Provide the [x, y] coordinate of the cell's center where the given text is located.  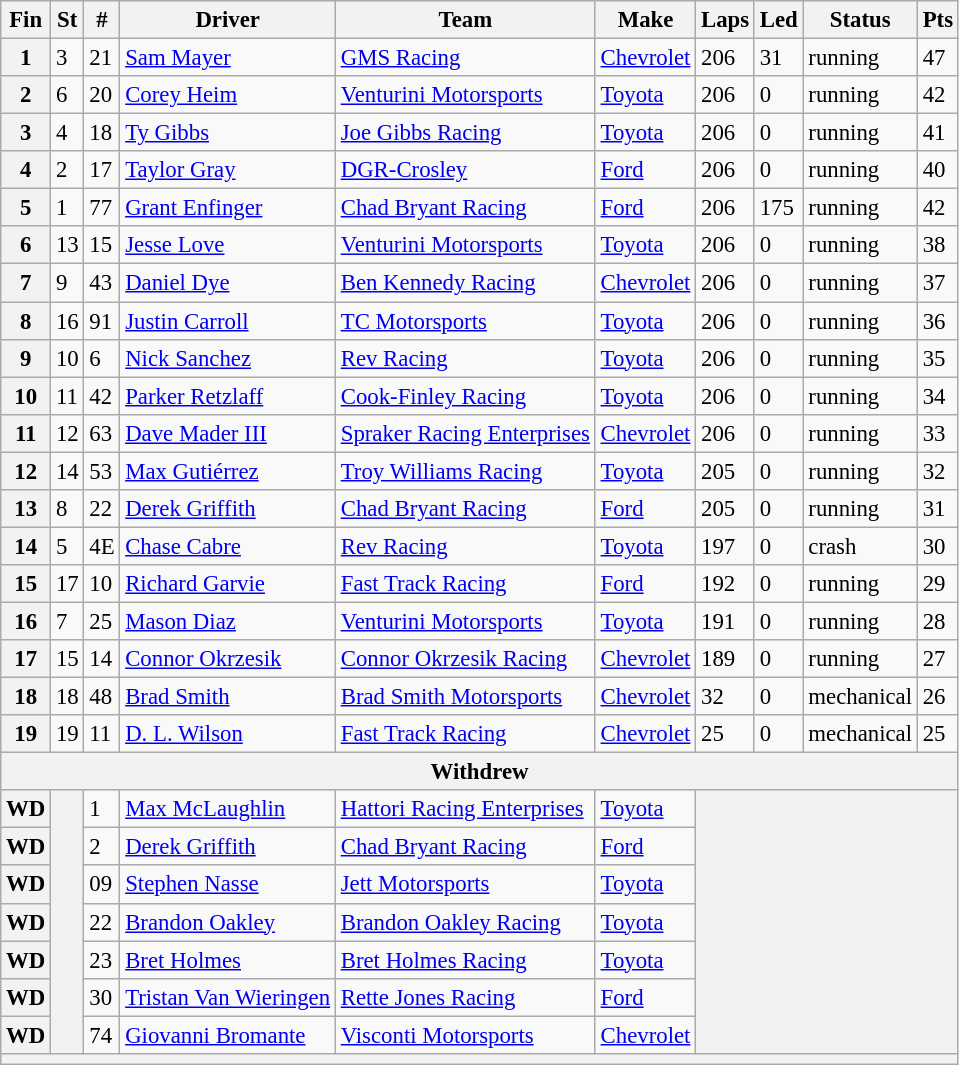
09 [102, 885]
Giovanni Bromante [228, 1035]
43 [102, 283]
192 [726, 584]
191 [726, 621]
Led [778, 20]
Sam Mayer [228, 58]
197 [726, 546]
175 [778, 208]
27 [938, 659]
Jesse Love [228, 245]
Grant Enfinger [228, 208]
GMS Racing [465, 58]
38 [938, 245]
Team [465, 20]
Joe Gibbs Racing [465, 133]
23 [102, 960]
35 [938, 358]
Stephen Nasse [228, 885]
Brad Smith [228, 697]
41 [938, 133]
4E [102, 546]
Brandon Oakley [228, 922]
Make [645, 20]
Visconti Motorsports [465, 1035]
Laps [726, 20]
Cook-Finley Racing [465, 396]
DGR-Crosley [465, 170]
36 [938, 321]
Taylor Gray [228, 170]
74 [102, 1035]
77 [102, 208]
Max McLaughlin [228, 809]
Corey Heim [228, 95]
63 [102, 433]
Status [860, 20]
34 [938, 396]
Parker Retzlaff [228, 396]
Driver [228, 20]
Connor Okrzesik [228, 659]
Nick Sanchez [228, 358]
21 [102, 58]
Mason Diaz [228, 621]
53 [102, 471]
Fin [26, 20]
40 [938, 170]
Chase Cabre [228, 546]
Withdrew [480, 772]
91 [102, 321]
Ben Kennedy Racing [465, 283]
Connor Okrzesik Racing [465, 659]
Bret Holmes Racing [465, 960]
Spraker Racing Enterprises [465, 433]
Tristan Van Wieringen [228, 997]
# [102, 20]
TC Motorsports [465, 321]
Bret Holmes [228, 960]
47 [938, 58]
28 [938, 621]
Hattori Racing Enterprises [465, 809]
37 [938, 283]
29 [938, 584]
Ty Gibbs [228, 133]
Justin Carroll [228, 321]
26 [938, 697]
Rette Jones Racing [465, 997]
189 [726, 659]
Brad Smith Motorsports [465, 697]
D. L. Wilson [228, 734]
Richard Garvie [228, 584]
33 [938, 433]
Max Gutiérrez [228, 471]
crash [860, 546]
48 [102, 697]
20 [102, 95]
Daniel Dye [228, 283]
St [68, 20]
Jett Motorsports [465, 885]
Troy Williams Racing [465, 471]
Brandon Oakley Racing [465, 922]
Pts [938, 20]
Dave Mader III [228, 433]
